Determine the [X, Y] coordinate at the center of the cell enclosing the given text.  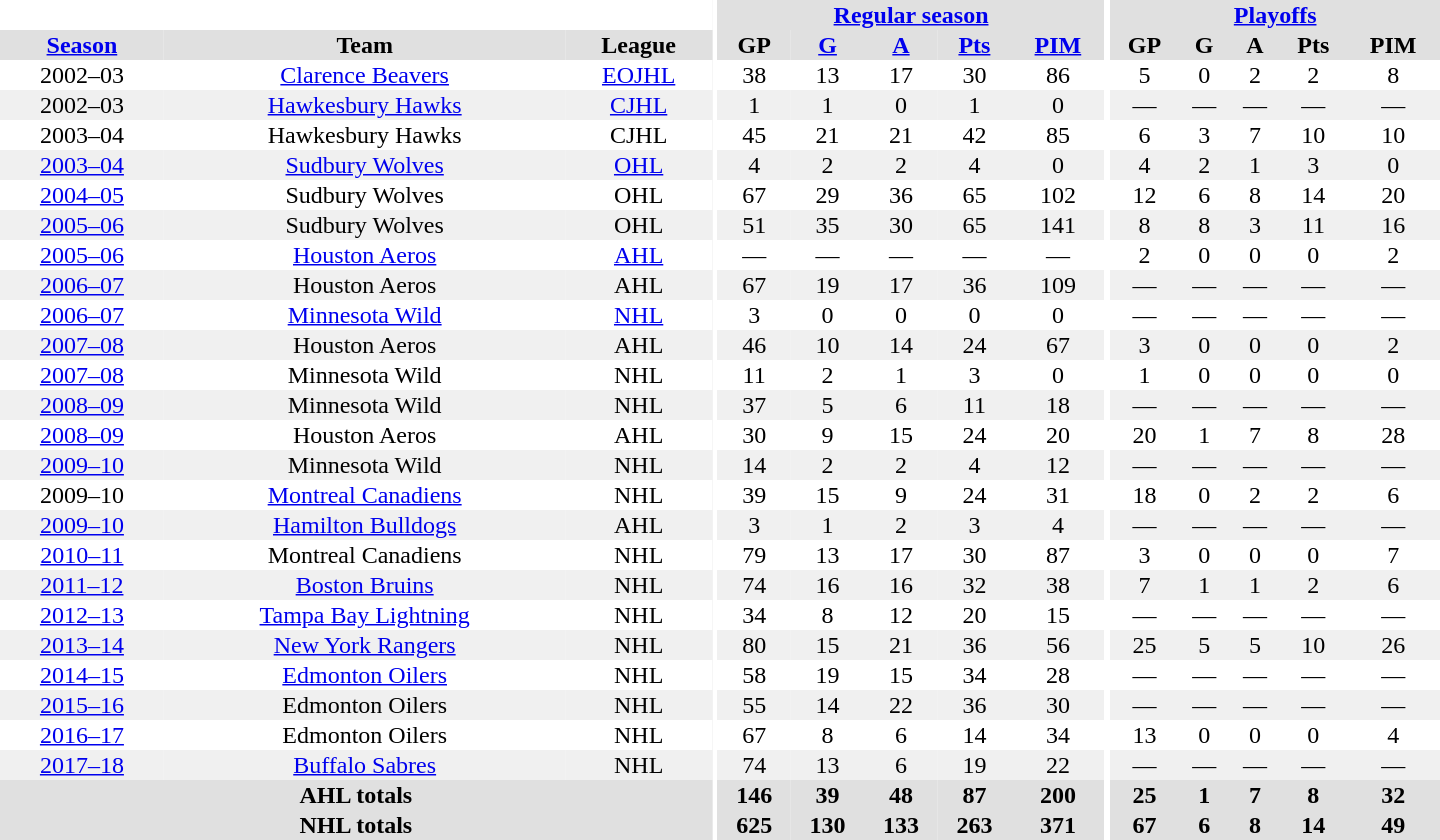
86 [1058, 75]
45 [754, 135]
625 [754, 825]
80 [754, 645]
2014–15 [82, 675]
2016–17 [82, 735]
AHL totals [356, 795]
2012–13 [82, 615]
NHL totals [356, 825]
263 [974, 825]
2011–12 [82, 585]
35 [828, 225]
55 [754, 705]
26 [1393, 645]
56 [1058, 645]
2010–11 [82, 555]
46 [754, 345]
Buffalo Sabres [365, 765]
130 [828, 825]
Boston Bruins [365, 585]
37 [754, 405]
51 [754, 225]
58 [754, 675]
Tampa Bay Lightning [365, 615]
29 [828, 195]
141 [1058, 225]
Team [365, 45]
2017–18 [82, 765]
2013–14 [82, 645]
79 [754, 555]
102 [1058, 195]
2004–05 [82, 195]
Playoffs [1275, 15]
85 [1058, 135]
League [639, 45]
200 [1058, 795]
146 [754, 795]
42 [974, 135]
Clarence Beavers [365, 75]
133 [900, 825]
371 [1058, 825]
31 [1058, 495]
Hamilton Bulldogs [365, 525]
2015–16 [82, 705]
48 [900, 795]
109 [1058, 285]
49 [1393, 825]
Season [82, 45]
EOJHL [639, 75]
New York Rangers [365, 645]
Regular season [910, 15]
